Pinpoint the cell where the given text exists, returning its (X, Y) midpoint coordinate. 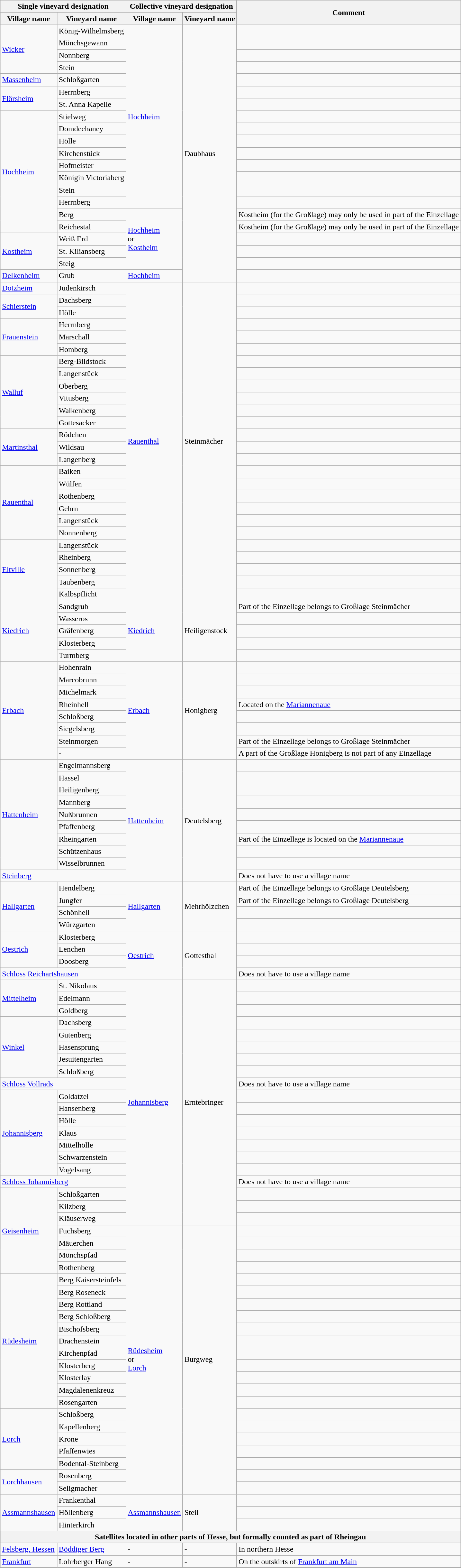
Klosterlay (91, 1378)
Rheingarten (91, 839)
Hofmeister (91, 166)
Bodental-Steinberg (91, 1463)
Sonnenberg (91, 570)
Kilzberg (91, 1206)
Gehrn (91, 508)
Krone (91, 1439)
Wicker (29, 49)
Single vineyard designation (63, 6)
Königin Victoriaberg (91, 178)
Frauenstein (29, 337)
Rüdesheim or Lorch (154, 1360)
Kapellenberg (91, 1427)
Part of the Einzellage is located on the Mariannenaue (348, 839)
Sandgrub (91, 606)
Heiligenstock (210, 631)
Marcobrunn (91, 680)
Pfaffenwies (91, 1451)
Massenheim (29, 80)
A part of the Großlage Honigberg is not part of any Einzellage (348, 753)
Rheinhell (91, 704)
Erntebringer (210, 1102)
Gottesthal (210, 955)
Schwarzenstein (91, 1158)
Edelmann (91, 998)
Gottesacker (91, 423)
Steil (210, 1512)
Hassel (91, 778)
Nußbrunnen (91, 815)
Daubhaus (210, 153)
Schützenhaus (91, 851)
Martinsthal (29, 447)
Goldberg (91, 1010)
Mannberg (91, 802)
Marschall (91, 337)
Collective vineyard designation (181, 6)
Schloss Johannisberg (63, 1182)
Hochheim or Kostheim (154, 239)
Vogelsang (91, 1170)
Lenchen (91, 949)
Magdalenenkreuz (91, 1390)
Lorchhausen (29, 1482)
Gutenberg (91, 1035)
Berg-Bildstock (91, 362)
Wülfen (91, 484)
Hasensprung (91, 1047)
Mönchsgewann (91, 43)
Rheinberg (91, 558)
Höllenberg (91, 1512)
König-Wilhelmsberg (91, 31)
Lorch (29, 1439)
Turmberg (91, 655)
Schönhell (91, 912)
Mittelheim (29, 998)
Comment (348, 13)
Steinberg (63, 876)
Winkel (29, 1047)
Doosberg (91, 962)
Steinmorgen (91, 741)
Vitusberg (91, 398)
Kirchenpfad (91, 1353)
Steinmächer (210, 441)
Wildsau (91, 447)
Nonnenberg (91, 533)
Seligmacher (91, 1488)
Frankenthal (91, 1500)
Grub (91, 276)
Reichestal (91, 227)
Steig (91, 263)
Siegelsberg (91, 729)
Dotzheim (29, 288)
Taubenberg (91, 582)
Kläuserweg (91, 1219)
Klaus (91, 1133)
Stielweg (91, 116)
Wisselbrunnen (91, 863)
Satellites located in other parts of Hesse, but formally counted as part of Rheingau (230, 1537)
Drachenstein (91, 1341)
Langenberg (91, 459)
St. Kiliansberg (91, 251)
Berg Kaisersteinfels (91, 1280)
Berg Rottland (91, 1304)
Homberg (91, 349)
Walkenberg (91, 410)
Eltville (29, 570)
Engelmannsberg (91, 766)
Geisenheim (29, 1231)
Rosenberg (91, 1476)
Felsberg, Hessen (29, 1549)
Domdechaney (91, 129)
Oberberg (91, 386)
Bischofsberg (91, 1329)
In northern Hesse (348, 1549)
Jungfer (91, 900)
Judenkirsch (91, 288)
Rosengarten (91, 1402)
Schierstein (29, 306)
Honigberg (210, 710)
Michelmark (91, 692)
Rüdesheim (29, 1341)
Hansenberg (91, 1108)
Wasseros (91, 619)
Berg Roseneck (91, 1292)
Lohrberger Hang (91, 1562)
Located on the Mariannenaue (348, 704)
St. Nikolaus (91, 986)
Burgweg (210, 1360)
Mönchspfad (91, 1255)
Fuchsberg (91, 1231)
Heiligenberg (91, 790)
Kostheim (29, 251)
Baiken (91, 472)
On the outskirts of Frankfurt am Main (348, 1562)
Weiß Erd (91, 239)
Pfaffenberg (91, 827)
Frankfurt (29, 1562)
Mittelhölle (91, 1145)
Würzgarten (91, 925)
Hendelberg (91, 888)
Kirchenstück (91, 153)
Delkenheim (29, 276)
Mäuerchen (91, 1243)
Deutelsberg (210, 821)
Hohenrain (91, 668)
Flörsheim (29, 98)
Böddiger Berg (91, 1549)
Mehrhölzchen (210, 906)
Gräfenberg (91, 631)
Kalbspflicht (91, 594)
Schloss Reichartshausen (63, 974)
Goldatzel (91, 1096)
St. Anna Kapelle (91, 104)
Berg (91, 215)
Rödchen (91, 435)
Hinterkirch (91, 1525)
Nonnberg (91, 55)
Schloss Vollrads (63, 1084)
Walluf (29, 392)
Jesuitengarten (91, 1059)
Berg Schloßberg (91, 1316)
